Identify which cell holds the provided text, then report its (X, Y) central coordinate. 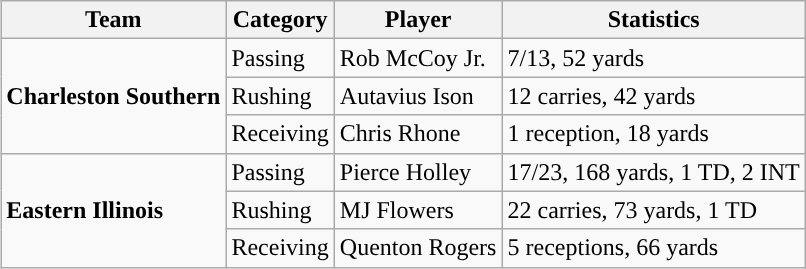
Player (418, 20)
MJ Flowers (418, 210)
Rob McCoy Jr. (418, 58)
Autavius Ison (418, 96)
22 carries, 73 yards, 1 TD (654, 210)
12 carries, 42 yards (654, 96)
Statistics (654, 20)
Charleston Southern (114, 96)
Eastern Illinois (114, 210)
Chris Rhone (418, 134)
17/23, 168 yards, 1 TD, 2 INT (654, 172)
7/13, 52 yards (654, 58)
Quenton Rogers (418, 248)
1 reception, 18 yards (654, 134)
Team (114, 20)
Pierce Holley (418, 172)
Category (280, 20)
5 receptions, 66 yards (654, 248)
